Output the (X, Y) coordinate of the center of the cell containing the given text.  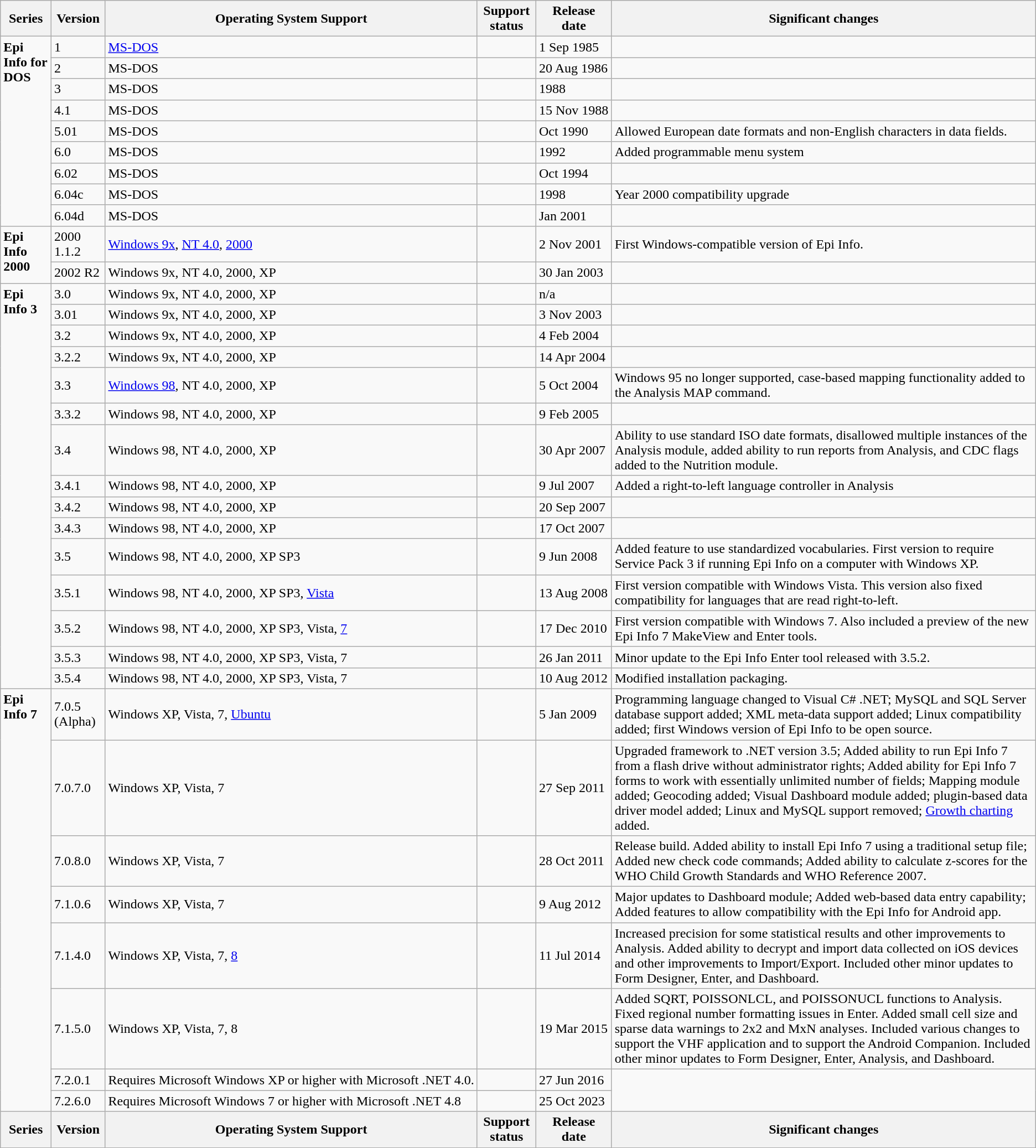
5 Oct 2004 (573, 385)
2000 1.1.2 (79, 244)
3.4 (79, 450)
26 Jan 2011 (573, 657)
19 Mar 2015 (573, 1029)
Epi Info 7 (26, 900)
1 Sep 1985 (573, 47)
27 Sep 2011 (573, 787)
7.0.5 (Alpha) (79, 714)
3.3 (79, 385)
Epi Info 3 (26, 486)
4 Feb 2004 (573, 336)
5 Jan 2009 (573, 714)
11 Jul 2014 (573, 955)
6.0 (79, 152)
7.0.8.0 (79, 861)
15 Nov 1988 (573, 110)
7.1.4.0 (79, 955)
1 (79, 47)
First version compatible with Windows 7. Also included a preview of the new Epi Info 7 MakeView and Enter tools. (823, 629)
7.2.0.1 (79, 1080)
Windows XP, Vista, 7, Ubuntu (291, 714)
3.01 (79, 315)
14 Apr 2004 (573, 357)
28 Oct 2011 (573, 861)
Epi Info 2000 (26, 255)
1998 (573, 194)
25 Oct 2023 (573, 1101)
Added feature to use standardized vocabularies. First version to require Service Pack 3 if running Epi Info on a computer with Windows XP. (823, 557)
13 Aug 2008 (573, 592)
3.0 (79, 294)
3.5.1 (79, 592)
Added a right-to-left language controller in Analysis (823, 486)
Windows 98, NT 4.0, 2000, XP SP3, Vista (291, 592)
3.4.1 (79, 486)
7.1.5.0 (79, 1029)
9 Aug 2012 (573, 904)
Minor update to the Epi Info Enter tool released with 3.5.2. (823, 657)
9 Jun 2008 (573, 557)
Major updates to Dashboard module; Added web-based data entry capability; Added features to allow compatibility with the Epi Info for Android app. (823, 904)
9 Jul 2007 (573, 486)
3.5.3 (79, 657)
First Windows-compatible version of Epi Info. (823, 244)
30 Apr 2007 (573, 450)
3.5.4 (79, 678)
Modified installation packaging. (823, 678)
2 Nov 2001 (573, 244)
2002 R2 (79, 272)
Windows 98, NT 4.0, 2000, XP SP3 (291, 557)
Windows 9x, NT 4.0, 2000 (291, 244)
3.2.2 (79, 357)
7.2.6.0 (79, 1101)
20 Sep 2007 (573, 507)
3.3.2 (79, 414)
3.4.3 (79, 528)
Requires Microsoft Windows 7 or higher with Microsoft .NET 4.8 (291, 1101)
Jan 2001 (573, 215)
9 Feb 2005 (573, 414)
3.2 (79, 336)
20 Aug 1986 (573, 68)
7.1.0.6 (79, 904)
Epi Info for DOS (26, 132)
3 (79, 89)
n/a (573, 294)
Added programmable menu system (823, 152)
6.04c (79, 194)
17 Oct 2007 (573, 528)
3 Nov 2003 (573, 315)
Windows 95 no longer supported, case-based mapping functionality added to the Analysis MAP command. (823, 385)
10 Aug 2012 (573, 678)
7.0.7.0 (79, 787)
Oct 1990 (573, 131)
17 Dec 2010 (573, 629)
5.01 (79, 131)
3.5.2 (79, 629)
Year 2000 compatibility upgrade (823, 194)
Requires Microsoft Windows XP or higher with Microsoft .NET 4.0. (291, 1080)
6.02 (79, 173)
30 Jan 2003 (573, 272)
1988 (573, 89)
6.04d (79, 215)
First version compatible with Windows Vista. This version also fixed compatibility for languages that are read right-to-left. (823, 592)
4.1 (79, 110)
27 Jun 2016 (573, 1080)
2 (79, 68)
Oct 1994 (573, 173)
3.4.2 (79, 507)
1992 (573, 152)
Allowed European date formats and non-English characters in data fields. (823, 131)
3.5 (79, 557)
